Output the (X, Y) coordinate of the center of the cell containing the given text.  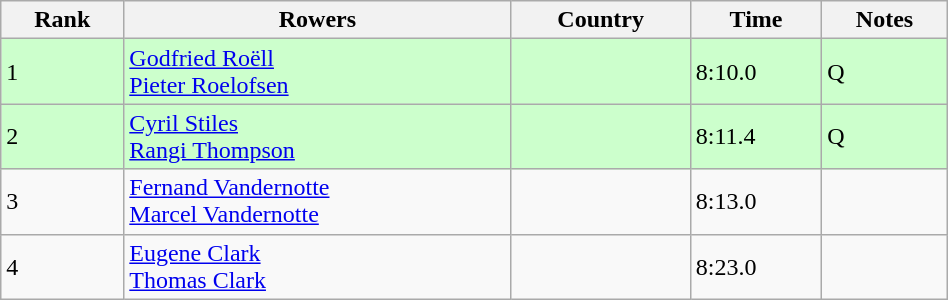
Rowers (318, 20)
3 (62, 202)
8:13.0 (756, 202)
Fernand VandernotteMarcel Vandernotte (318, 202)
2 (62, 136)
8:11.4 (756, 136)
Cyril StilesRangi Thompson (318, 136)
Eugene ClarkThomas Clark (318, 266)
8:23.0 (756, 266)
8:10.0 (756, 72)
Time (756, 20)
4 (62, 266)
Notes (884, 20)
Godfried RoëllPieter Roelofsen (318, 72)
Country (600, 20)
Rank (62, 20)
1 (62, 72)
